Identify which cell holds the provided text, then report its [x, y] central coordinate. 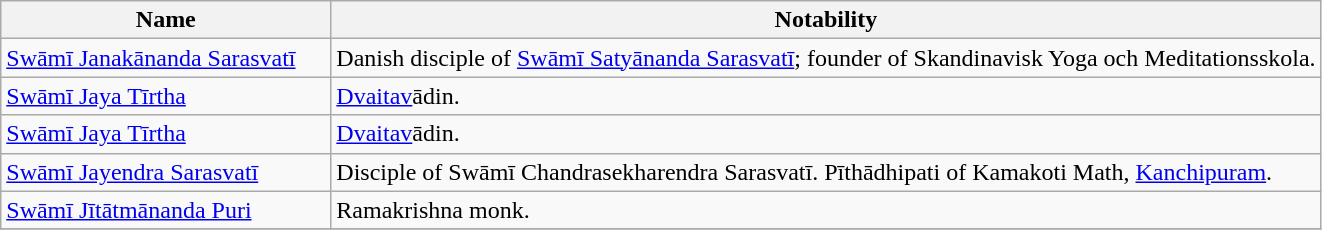
Swāmī Janakānanda Sarasvatī [166, 58]
Danish disciple of Swāmī Satyānanda Sarasvatī; founder of Skandinavisk Yoga och Meditationsskola. [826, 58]
Swāmī Jayendra Sarasvatī [166, 172]
Swāmī Jītātmānanda Puri [166, 210]
Disciple of Swāmī Chandrasekharendra Sarasvatī. Pīthādhipati of Kamakoti Math, Kanchipuram. [826, 172]
Name [166, 20]
Ramakrishna monk. [826, 210]
Notability [826, 20]
